Determine the (x, y) coordinate at the center of the cell enclosing the given text.  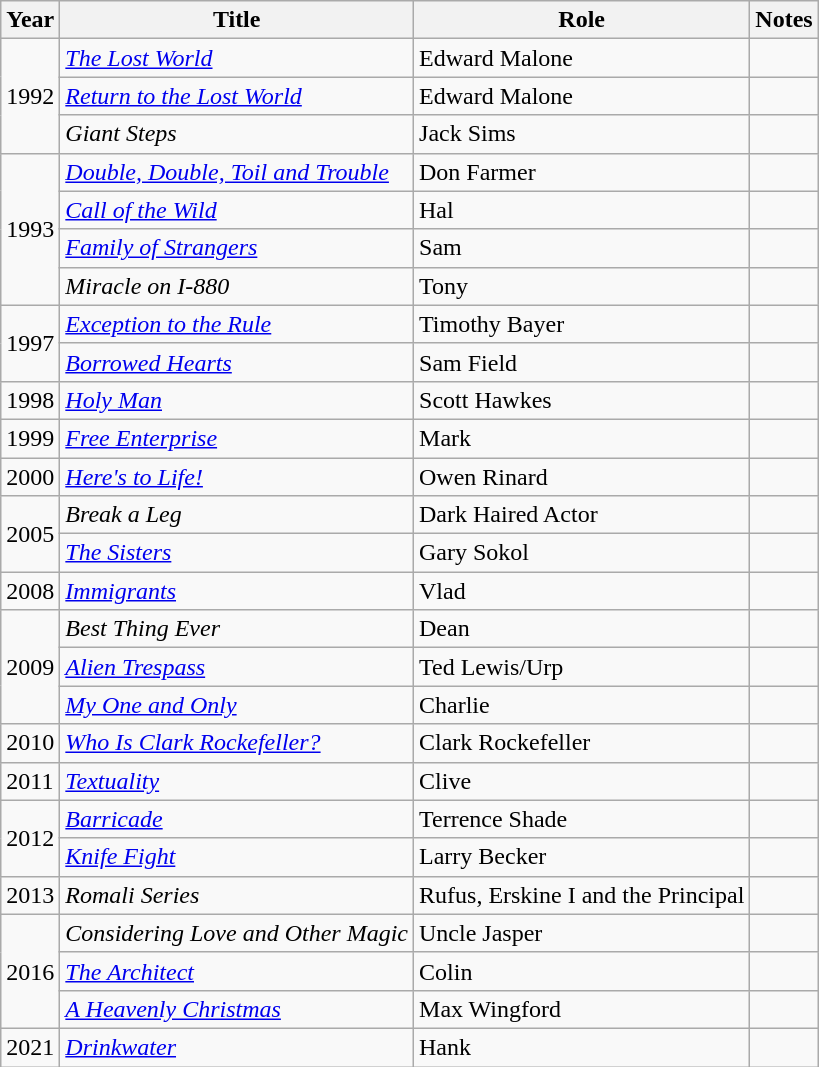
Free Enterprise (237, 438)
Notes (784, 20)
Alien Trespass (237, 667)
Tony (582, 286)
Best Thing Ever (237, 629)
Dean (582, 629)
Clive (582, 781)
2000 (30, 477)
Terrence Shade (582, 819)
Sam Field (582, 362)
Sam (582, 248)
Role (582, 20)
Barricade (237, 819)
2010 (30, 743)
Exception to the Rule (237, 324)
Dark Haired Actor (582, 515)
1992 (30, 96)
Here's to Life! (237, 477)
The Sisters (237, 553)
Jack Sims (582, 134)
Borrowed Hearts (237, 362)
1999 (30, 438)
Immigrants (237, 591)
2005 (30, 534)
Textuality (237, 781)
A Heavenly Christmas (237, 1009)
Timothy Bayer (582, 324)
Knife Fight (237, 857)
Call of the Wild (237, 210)
Charlie (582, 705)
Colin (582, 971)
The Architect (237, 971)
Holy Man (237, 400)
Clark Rockefeller (582, 743)
2009 (30, 667)
2012 (30, 838)
Double, Double, Toil and Trouble (237, 172)
Owen Rinard (582, 477)
2008 (30, 591)
Vlad (582, 591)
Hank (582, 1047)
My One and Only (237, 705)
1998 (30, 400)
2013 (30, 895)
Romali Series (237, 895)
Uncle Jasper (582, 933)
2011 (30, 781)
Ted Lewis/Urp (582, 667)
Scott Hawkes (582, 400)
Giant Steps (237, 134)
Rufus, Erskine I and the Principal (582, 895)
1997 (30, 343)
Mark (582, 438)
Family of Strangers (237, 248)
2021 (30, 1047)
Who Is Clark Rockefeller? (237, 743)
Year (30, 20)
1993 (30, 229)
Title (237, 20)
Miracle on I-880 (237, 286)
Hal (582, 210)
The Lost World (237, 58)
Max Wingford (582, 1009)
Larry Becker (582, 857)
Drinkwater (237, 1047)
Return to the Lost World (237, 96)
Gary Sokol (582, 553)
Break a Leg (237, 515)
2016 (30, 971)
Don Farmer (582, 172)
Considering Love and Other Magic (237, 933)
